Capture the cell that displays the provided text and extract its (X, Y) central coordinate. 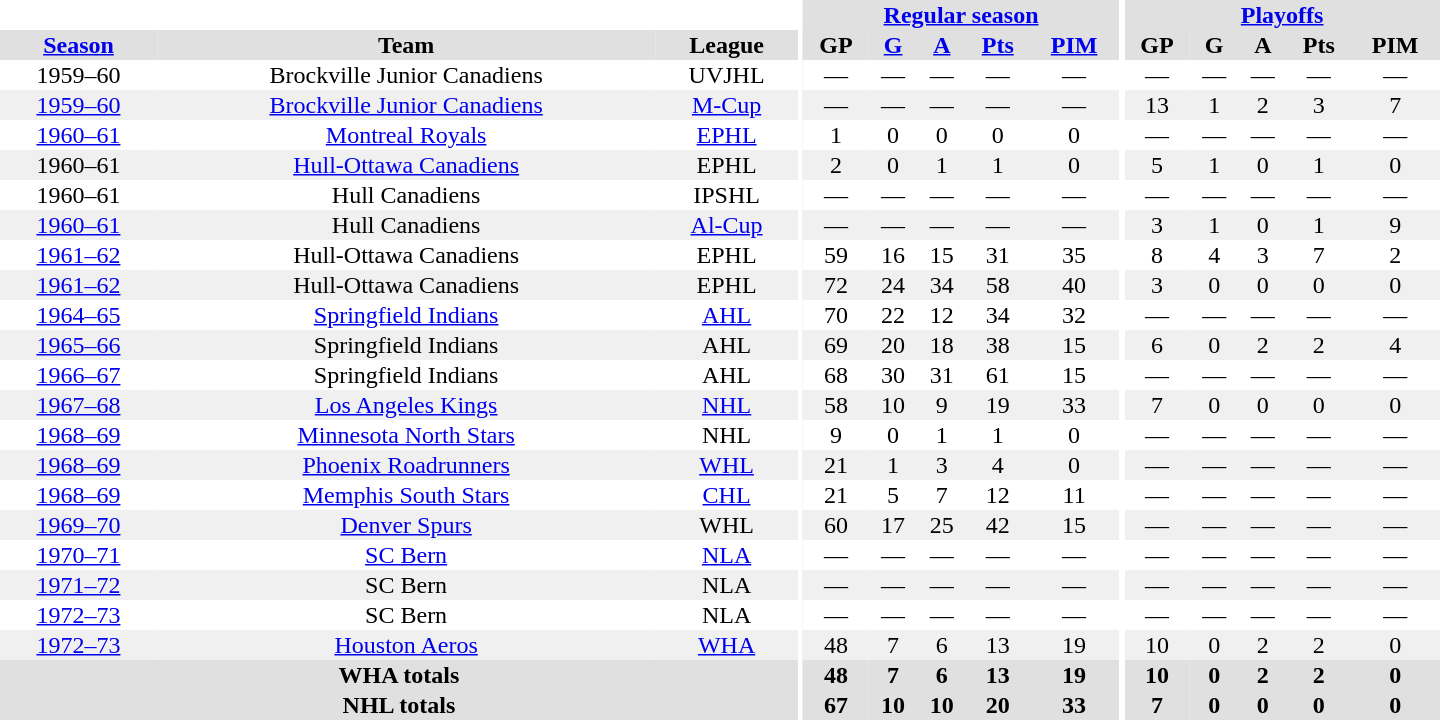
NHL totals (399, 705)
30 (894, 375)
CHL (726, 495)
Season (78, 45)
1969–70 (78, 525)
Playoffs (1282, 15)
1964–65 (78, 315)
Regular season (961, 15)
Al-Cup (726, 225)
M-Cup (726, 105)
IPSHL (726, 195)
17 (894, 525)
70 (836, 315)
69 (836, 345)
61 (998, 375)
1965–66 (78, 345)
32 (1074, 315)
42 (998, 525)
72 (836, 285)
24 (894, 285)
11 (1074, 495)
1967–68 (78, 405)
35 (1074, 255)
16 (894, 255)
18 (942, 345)
Houston Aeros (406, 645)
38 (998, 345)
UVJHL (726, 75)
Los Angeles Kings (406, 405)
Team (406, 45)
60 (836, 525)
59 (836, 255)
22 (894, 315)
8 (1157, 255)
Montreal Royals (406, 135)
40 (1074, 285)
WHA (726, 645)
WHA totals (399, 675)
League (726, 45)
Memphis South Stars (406, 495)
68 (836, 375)
1966–67 (78, 375)
1971–72 (78, 585)
Minnesota North Stars (406, 435)
Denver Spurs (406, 525)
25 (942, 525)
Phoenix Roadrunners (406, 465)
1970–71 (78, 555)
67 (836, 705)
